Capture the cell that displays the provided text and extract its [x, y] central coordinate. 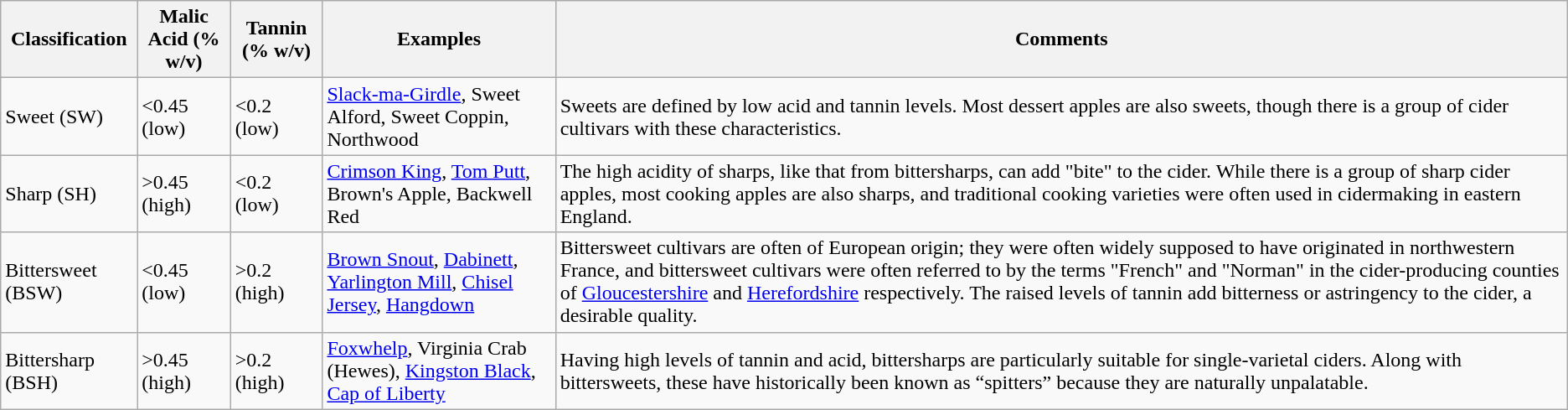
Slack-ma-Girdle, Sweet Alford, Sweet Coppin, Northwood [439, 117]
Classification [69, 39]
Brown Snout, Dabinett, Yarlington Mill, Chisel Jersey, Hangdown [439, 282]
Foxwhelp, Virginia Crab (Hewes), Kingston Black, Cap of Liberty [439, 371]
Examples [439, 39]
Comments [1061, 39]
Tannin (% w/v) [276, 39]
Malic Acid (% w/v) [184, 39]
Sweet (SW) [69, 117]
Crimson King, Tom Putt, Brown's Apple, Backwell Red [439, 194]
Sharp (SH) [69, 194]
Bittersweet (BSW) [69, 282]
Bittersharp (BSH) [69, 371]
